Find where the given text appears and provide that cell's center as (x, y) coordinate. 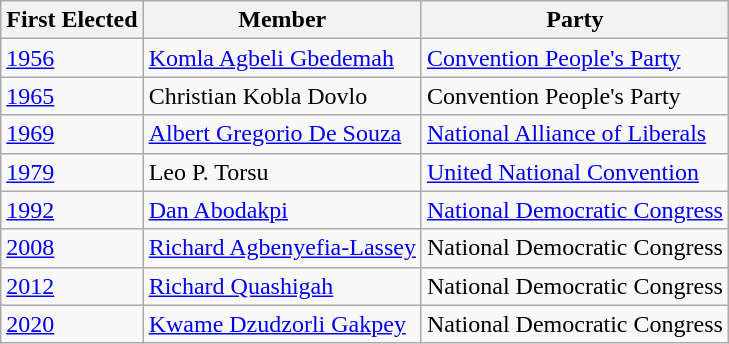
Leo P. Torsu (282, 172)
2020 (72, 324)
Christian Kobla Dovlo (282, 96)
Albert Gregorio De Souza (282, 134)
Komla Agbeli Gbedemah (282, 58)
First Elected (72, 20)
1965 (72, 96)
United National Convention (574, 172)
Richard Quashigah (282, 286)
National Alliance of Liberals (574, 134)
Kwame Dzudzorli Gakpey (282, 324)
Party (574, 20)
1992 (72, 210)
Richard Agbenyefia-Lassey (282, 248)
1979 (72, 172)
1956 (72, 58)
2008 (72, 248)
Dan Abodakpi (282, 210)
1969 (72, 134)
Member (282, 20)
2012 (72, 286)
